Extract the (x, y) coordinate from the center of the cell holding the provided text.  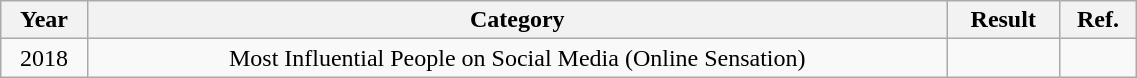
Year (44, 20)
2018 (44, 58)
Category (517, 20)
Ref. (1098, 20)
Most Influential People on Social Media (Online Sensation) (517, 58)
Result (1003, 20)
